Output the [X, Y] coordinate of the center of the cell containing the given text.  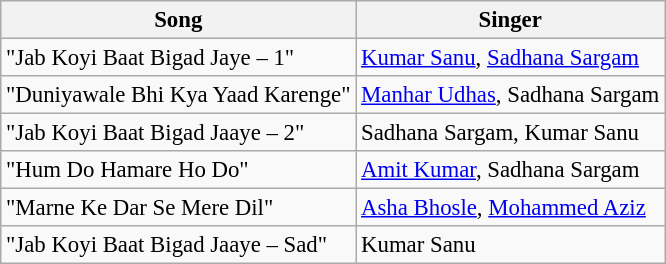
Song [178, 20]
Asha Bhosle, Mohammed Aziz [510, 208]
"Jab Koyi Baat Bigad Jaaye – 2" [178, 133]
"Marne Ke Dar Se Mere Dil" [178, 208]
Sadhana Sargam, Kumar Sanu [510, 133]
"Duniyawale Bhi Kya Yaad Karenge" [178, 95]
"Jab Koyi Baat Bigad Jaaye – Sad" [178, 245]
Kumar Sanu, Sadhana Sargam [510, 58]
"Hum Do Hamare Ho Do" [178, 170]
"Jab Koyi Baat Bigad Jaye – 1" [178, 58]
Kumar Sanu [510, 245]
Singer [510, 20]
Manhar Udhas, Sadhana Sargam [510, 95]
Amit Kumar, Sadhana Sargam [510, 170]
